Capture the cell that displays the provided text and extract its [X, Y] central coordinate. 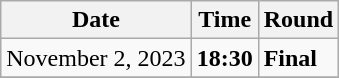
November 2, 2023 [96, 58]
Final [298, 58]
Date [96, 20]
Round [298, 20]
18:30 [224, 58]
Time [224, 20]
